Extract the [X, Y] coordinate from the center of the cell holding the provided text.  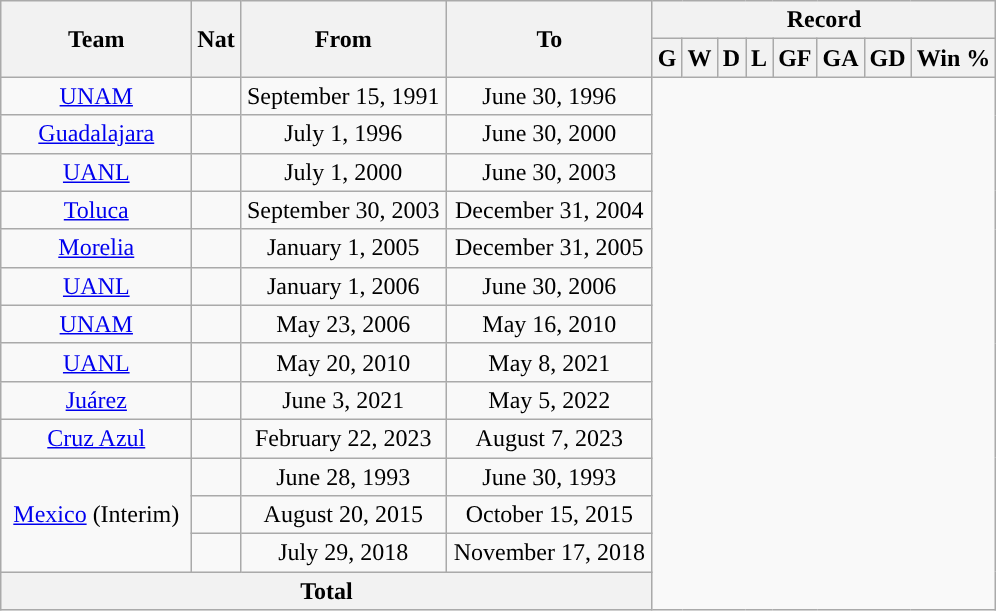
October 15, 2015 [549, 515]
GA [840, 58]
Mexico (Interim) [96, 515]
July 29, 2018 [343, 553]
Cruz Azul [96, 438]
Guadalajara [96, 134]
Record [824, 20]
May 23, 2006 [343, 324]
Win % [954, 58]
GF [795, 58]
To [549, 39]
December 31, 2004 [549, 210]
G [667, 58]
June 30, 2006 [549, 286]
July 1, 2000 [343, 172]
June 30, 2000 [549, 134]
January 1, 2005 [343, 248]
W [700, 58]
September 30, 2003 [343, 210]
Nat [216, 39]
May 20, 2010 [343, 362]
May 16, 2010 [549, 324]
May 8, 2021 [549, 362]
GD [888, 58]
From [343, 39]
D [731, 58]
June 28, 1993 [343, 477]
Team [96, 39]
February 22, 2023 [343, 438]
June 3, 2021 [343, 400]
November 17, 2018 [549, 553]
August 7, 2023 [549, 438]
June 30, 2003 [549, 172]
June 30, 1993 [549, 477]
June 30, 1996 [549, 96]
July 1, 1996 [343, 134]
January 1, 2006 [343, 286]
Morelia [96, 248]
Juárez [96, 400]
Total [327, 591]
May 5, 2022 [549, 400]
L [760, 58]
Toluca [96, 210]
September 15, 1991 [343, 96]
August 20, 2015 [343, 515]
December 31, 2005 [549, 248]
